Scan for the cell matching the given text and deliver its [x, y] coordinate at center. 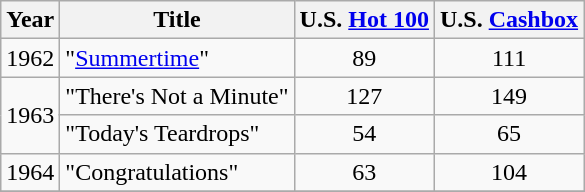
U.S. Hot 100 [364, 20]
"Today's Teardrops" [177, 134]
1964 [30, 172]
1963 [30, 115]
149 [508, 96]
63 [364, 172]
"Congratulations" [177, 172]
89 [364, 58]
Year [30, 20]
104 [508, 172]
U.S. Cashbox [508, 20]
127 [364, 96]
"Summertime" [177, 58]
"There's Not a Minute" [177, 96]
65 [508, 134]
Title [177, 20]
54 [364, 134]
1962 [30, 58]
111 [508, 58]
